Extract the [x, y] coordinate from the center of the cell holding the provided text.  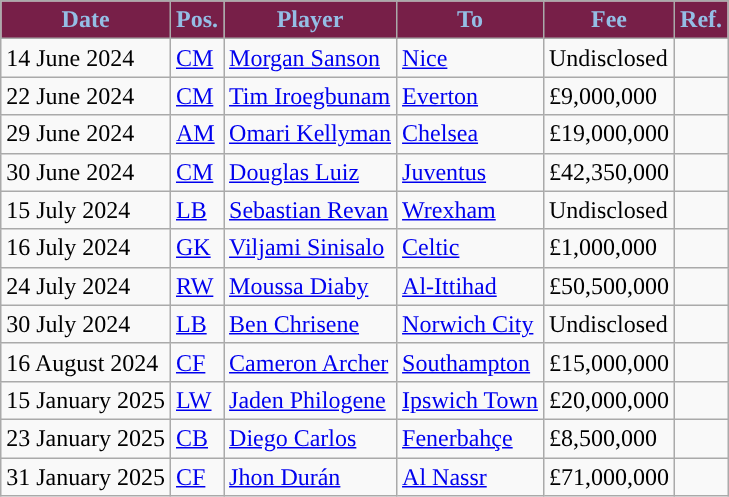
Omari Kellyman [310, 134]
16 July 2024 [86, 248]
23 January 2025 [86, 438]
14 June 2024 [86, 58]
AM [196, 134]
Wrexham [470, 210]
Ipswich Town [470, 400]
29 June 2024 [86, 134]
15 July 2024 [86, 210]
Jhon Durán [310, 477]
Date [86, 20]
Pos. [196, 20]
Diego Carlos [310, 438]
CB [196, 438]
22 June 2024 [86, 96]
Al-Ittihad [470, 286]
15 January 2025 [86, 400]
Douglas Luiz [310, 172]
Sebastian Revan [310, 210]
Chelsea [470, 134]
30 July 2024 [86, 324]
Juventus [470, 172]
Ref. [702, 20]
Tim Iroegbunam [310, 96]
£19,000,000 [608, 134]
Fee [608, 20]
Nice [470, 58]
Jaden Philogene [310, 400]
Player [310, 20]
Moussa Diaby [310, 286]
£15,000,000 [608, 362]
Ben Chrisene [310, 324]
£9,000,000 [608, 96]
£42,350,000 [608, 172]
Viljami Sinisalo [310, 248]
LW [196, 400]
24 July 2024 [86, 286]
Celtic [470, 248]
£50,500,000 [608, 286]
30 June 2024 [86, 172]
£71,000,000 [608, 477]
Cameron Archer [310, 362]
Southampton [470, 362]
Morgan Sanson [310, 58]
£20,000,000 [608, 400]
31 January 2025 [86, 477]
£8,500,000 [608, 438]
GK [196, 248]
Fenerbahçe [470, 438]
Al Nassr [470, 477]
RW [196, 286]
Everton [470, 96]
Norwich City [470, 324]
To [470, 20]
£1,000,000 [608, 248]
16 August 2024 [86, 362]
